Scan for the cell matching the given text and deliver its (X, Y) coordinate at center. 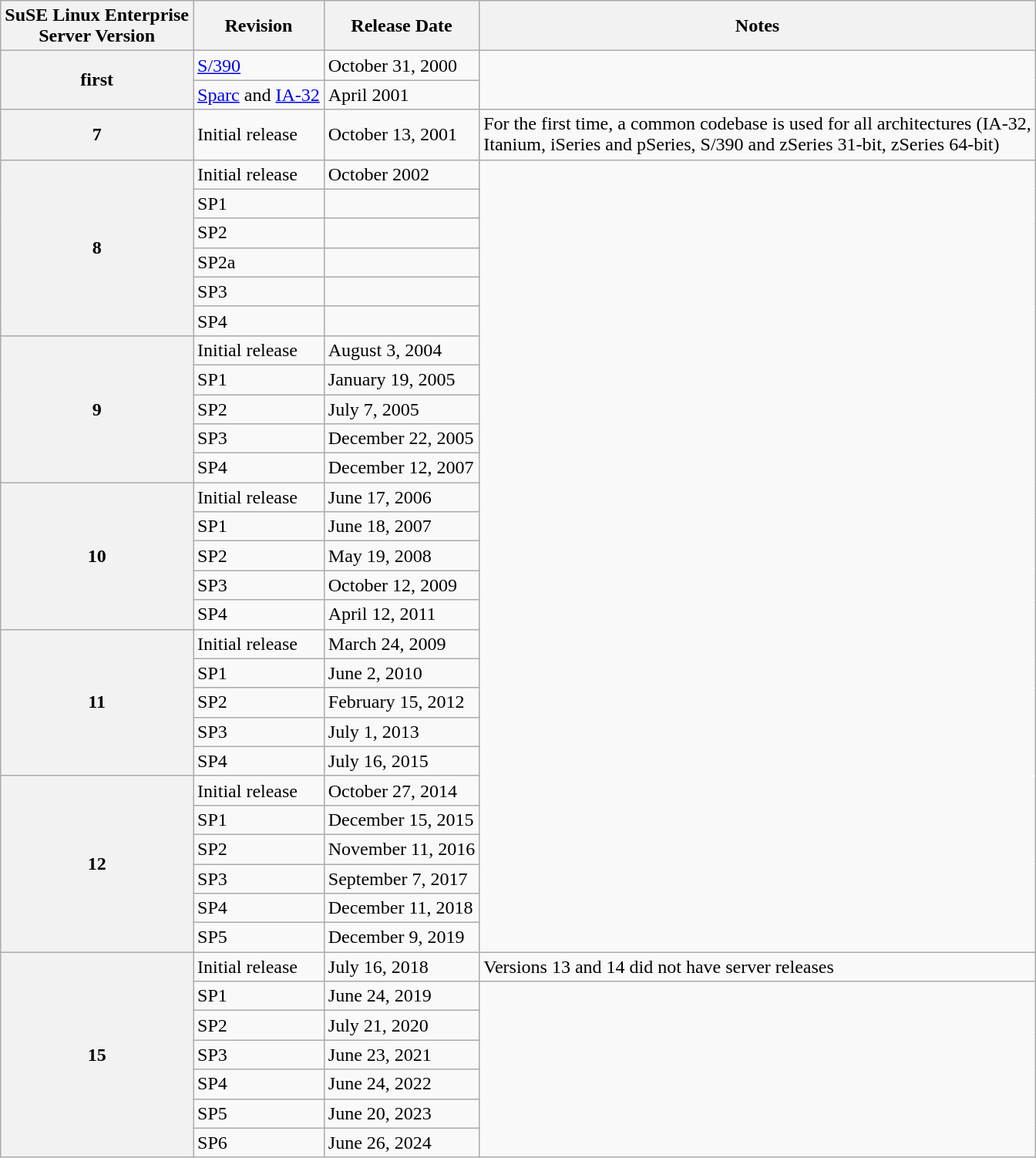
October 2002 (401, 174)
June 17, 2006 (401, 497)
July 21, 2020 (401, 1025)
15 (97, 1055)
10 (97, 556)
Notes (758, 26)
June 2, 2010 (401, 673)
Release Date (401, 26)
October 27, 2014 (401, 790)
June 24, 2019 (401, 996)
February 15, 2012 (401, 702)
December 12, 2007 (401, 468)
October 31, 2000 (401, 66)
June 26, 2024 (401, 1143)
December 15, 2015 (401, 820)
SP6 (259, 1143)
7 (97, 134)
June 20, 2023 (401, 1113)
September 7, 2017 (401, 878)
June 24, 2022 (401, 1084)
December 22, 2005 (401, 439)
9 (97, 409)
first (97, 80)
June 18, 2007 (401, 527)
April 2001 (401, 95)
October 12, 2009 (401, 585)
October 13, 2001 (401, 134)
For the first time, a common codebase is used for all architectures (IA-32,Itanium, iSeries and pSeries, S/390 and zSeries 31-bit, zSeries 64-bit) (758, 134)
8 (97, 247)
July 7, 2005 (401, 409)
12 (97, 863)
S/390 (259, 66)
SP2a (259, 262)
December 11, 2018 (401, 908)
Sparc and IA-32 (259, 95)
July 1, 2013 (401, 732)
June 23, 2021 (401, 1055)
November 11, 2016 (401, 849)
11 (97, 702)
August 3, 2004 (401, 350)
April 12, 2011 (401, 614)
Versions 13 and 14 did not have server releases (758, 967)
SuSE Linux EnterpriseServer Version (97, 26)
March 24, 2009 (401, 644)
Revision (259, 26)
January 19, 2005 (401, 379)
May 19, 2008 (401, 556)
July 16, 2015 (401, 761)
July 16, 2018 (401, 967)
December 9, 2019 (401, 938)
